Return the (x, y) coordinate for the center point of the cell that contains the specified text.  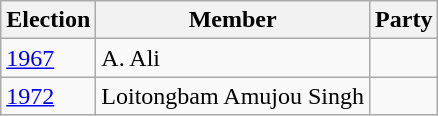
1972 (48, 96)
Election (48, 20)
Member (233, 20)
1967 (48, 58)
Loitongbam Amujou Singh (233, 96)
Party (404, 20)
A. Ali (233, 58)
